Locate the cell with the specified text and output its [x, y] center coordinate. 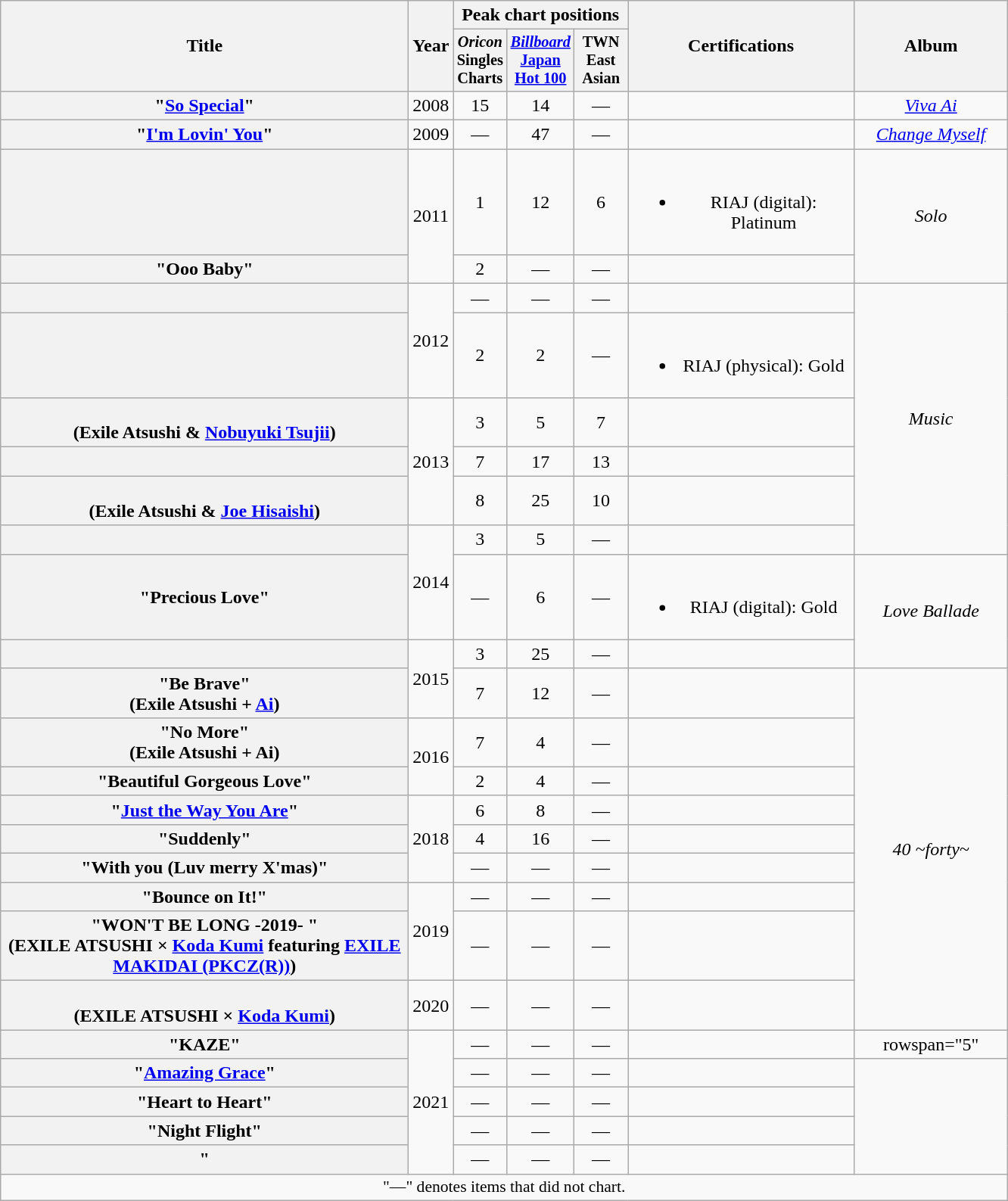
(Exile Atsushi & Nobuyuki Tsujii) [204, 422]
16 [540, 839]
"I'm Lovin' You" [204, 135]
RIAJ (digital): Gold [742, 596]
"WON'T BE LONG -2019- "(EXILE ATSUSHI × Koda Kumi featuring EXILE MAKIDAI (PKCZ(R))) [204, 946]
2016 [431, 757]
RIAJ (digital): Platinum [742, 202]
2019 [431, 932]
40 ~forty~ [931, 849]
Album [931, 46]
2014 [431, 583]
Solo [931, 216]
2018 [431, 839]
13 [601, 462]
1 [480, 202]
Title [204, 46]
"—" denotes items that did not chart. [504, 1187]
"Be Brave"(Exile Atsushi + Ai) [204, 693]
"Bounce on It!" [204, 897]
rowspan="5" [931, 1044]
17 [540, 462]
"Heart to Heart" [204, 1102]
Music [931, 419]
2008 [431, 105]
2012 [431, 341]
"Night Flight" [204, 1131]
10 [601, 501]
"Suddenly" [204, 839]
"So Special" [204, 105]
Peak chart positions [540, 15]
" [204, 1159]
15 [480, 105]
47 [540, 135]
Year [431, 46]
2013 [431, 462]
RIAJ (physical): Gold [742, 356]
"No More"(Exile Atsushi + Ai) [204, 742]
Viva Ai [931, 105]
Oricon Singles Charts [480, 61]
2015 [431, 678]
(Exile Atsushi & Joe Hisaishi) [204, 501]
2011 [431, 216]
"Amazing Grace" [204, 1073]
TWN East Asian [601, 61]
14 [540, 105]
2020 [431, 1005]
Change Myself [931, 135]
Certifications [742, 46]
"Just the Way You Are" [204, 810]
Love Ballade [931, 611]
(EXILE ATSUSHI × Koda Kumi) [204, 1005]
Billboard Japan Hot 100 [540, 61]
"KAZE" [204, 1044]
"Beautiful Gorgeous Love" [204, 781]
2021 [431, 1102]
"Precious Love" [204, 596]
2009 [431, 135]
"With you (Luv merry X'mas)" [204, 868]
"Ooo Baby" [204, 269]
